Determine the [x, y] coordinate at the center of the cell enclosing the given text.  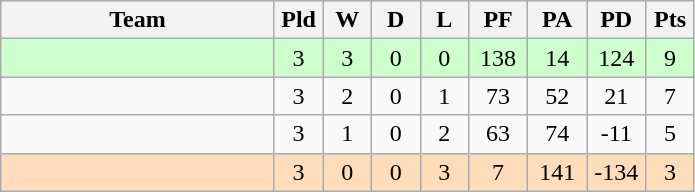
PD [616, 20]
141 [558, 172]
PA [558, 20]
21 [616, 96]
-11 [616, 134]
5 [670, 134]
PF [498, 20]
-134 [616, 172]
73 [498, 96]
9 [670, 58]
14 [558, 58]
63 [498, 134]
L [444, 20]
W [348, 20]
Pts [670, 20]
74 [558, 134]
Pld [298, 20]
Team [138, 20]
138 [498, 58]
124 [616, 58]
52 [558, 96]
D [396, 20]
